Identify which cell holds the provided text, then report its (x, y) central coordinate. 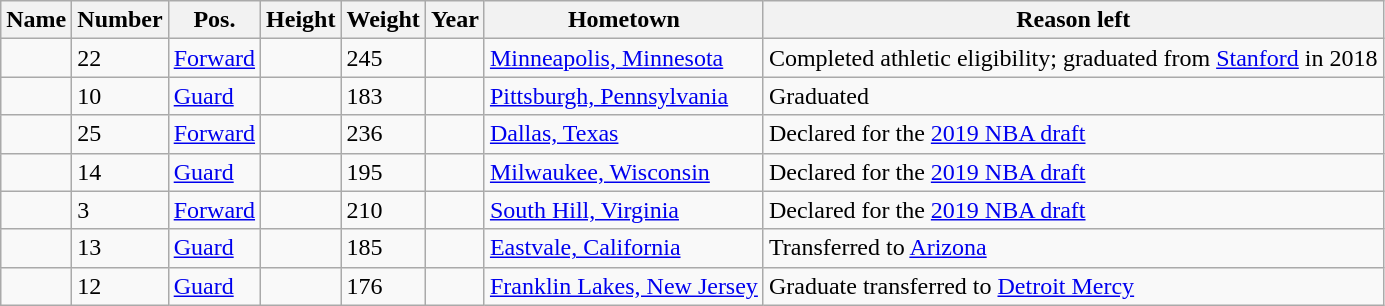
176 (383, 286)
Height (301, 20)
Transferred to Arizona (1073, 248)
Graduate transferred to Detroit Mercy (1073, 286)
Graduated (1073, 96)
3 (120, 210)
185 (383, 248)
Name (36, 20)
Franklin Lakes, New Jersey (624, 286)
13 (120, 248)
210 (383, 210)
Year (454, 20)
183 (383, 96)
12 (120, 286)
10 (120, 96)
Reason left (1073, 20)
Milwaukee, Wisconsin (624, 172)
195 (383, 172)
Minneapolis, Minnesota (624, 58)
Number (120, 20)
Completed athletic eligibility; graduated from Stanford in 2018 (1073, 58)
Pittsburgh, Pennsylvania (624, 96)
Pos. (214, 20)
Hometown (624, 20)
236 (383, 134)
14 (120, 172)
22 (120, 58)
Dallas, Texas (624, 134)
South Hill, Virginia (624, 210)
Weight (383, 20)
245 (383, 58)
Eastvale, California (624, 248)
25 (120, 134)
